Detect which cell encompasses the target text, then output its [x, y] center coordinate. 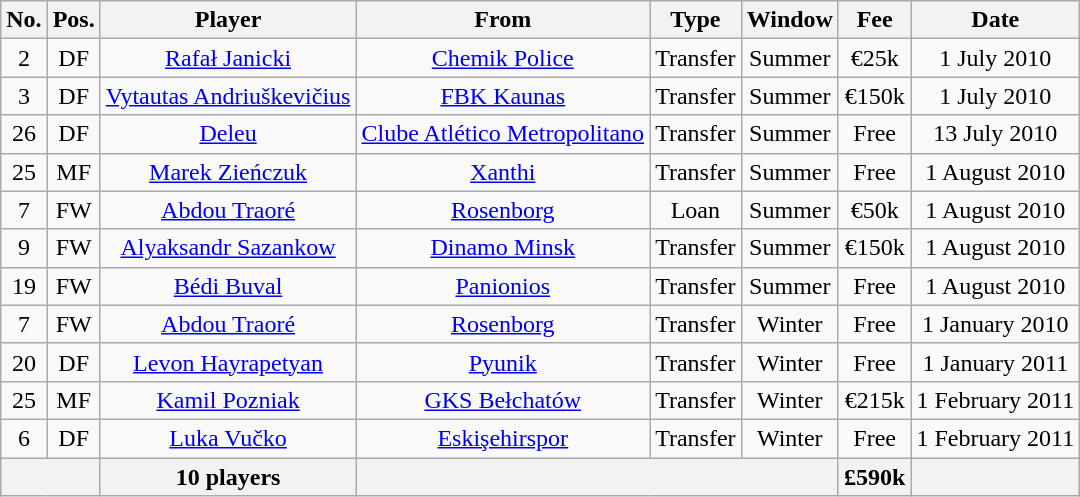
Player [228, 20]
Eskişehirspor [503, 438]
Fee [874, 20]
2 [24, 58]
Panionios [503, 286]
10 players [228, 477]
£590k [874, 477]
€50k [874, 210]
Loan [696, 210]
Marek Zieńczuk [228, 172]
GKS Bełchatów [503, 400]
FBK Kaunas [503, 96]
Kamil Pozniak [228, 400]
9 [24, 248]
€25k [874, 58]
Deleu [228, 134]
26 [24, 134]
Vytautas Andriuškevičius [228, 96]
1 January 2011 [996, 362]
No. [24, 20]
Clube Atlético Metropolitano [503, 134]
Alyaksandr Sazankow [228, 248]
Dinamo Minsk [503, 248]
6 [24, 438]
3 [24, 96]
Xanthi [503, 172]
13 July 2010 [996, 134]
From [503, 20]
1 January 2010 [996, 324]
Pyunik [503, 362]
Pos. [74, 20]
Window [790, 20]
Rafał Janicki [228, 58]
Date [996, 20]
20 [24, 362]
Levon Hayrapetyan [228, 362]
Bédi Buval [228, 286]
€215k [874, 400]
Chemik Police [503, 58]
19 [24, 286]
Type [696, 20]
Luka Vučko [228, 438]
